Return the [x, y] coordinate for the center point of the cell that contains the specified text.  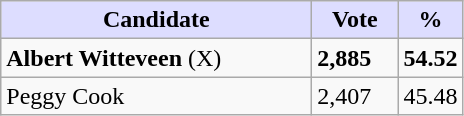
2,885 [355, 58]
Candidate [156, 20]
2,407 [355, 96]
54.52 [430, 58]
Albert Witteveen (X) [156, 58]
Vote [355, 20]
Peggy Cook [156, 96]
45.48 [430, 96]
% [430, 20]
